Scan for the cell matching the given text and deliver its [x, y] coordinate at center. 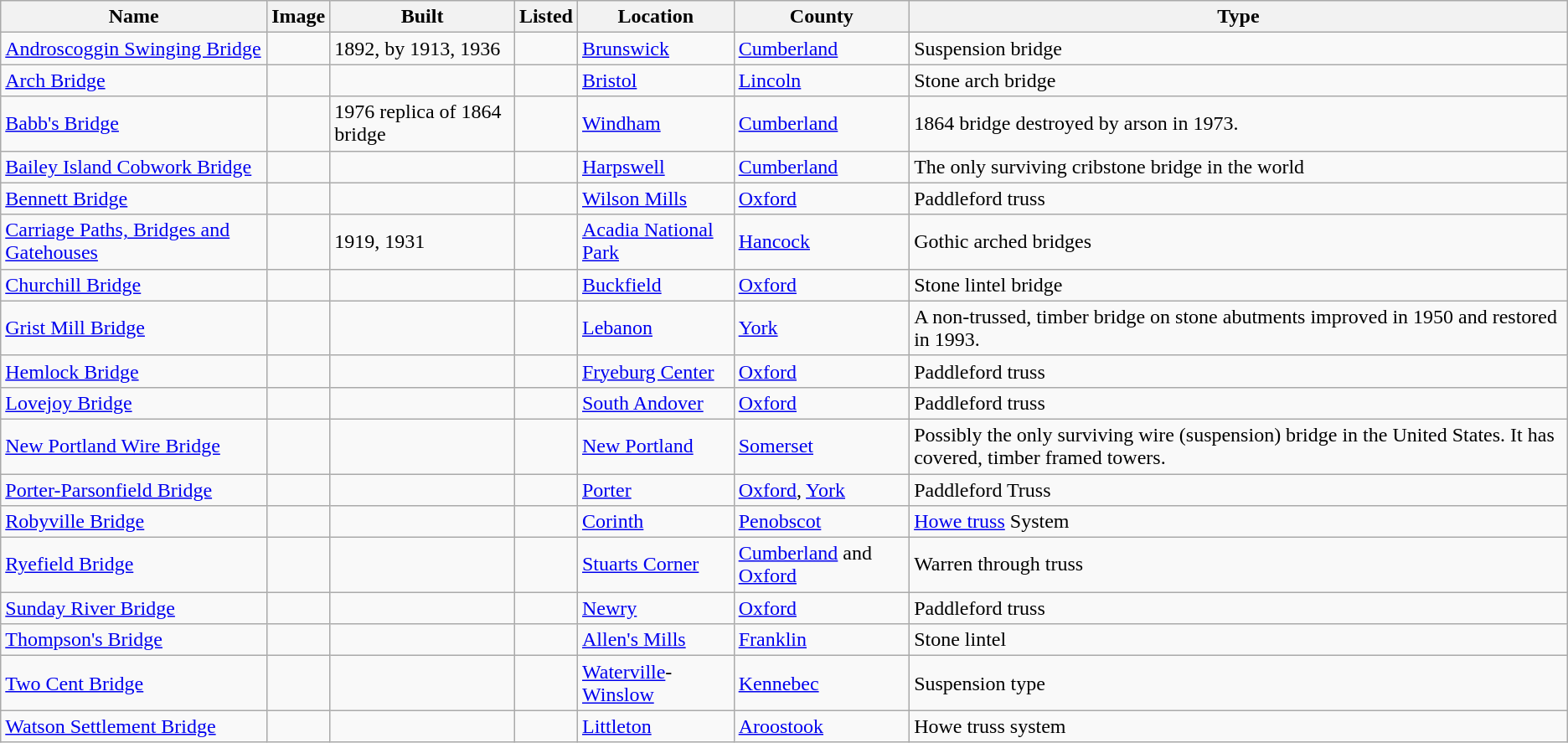
County [821, 17]
Warren through truss [1239, 565]
Corinth [655, 522]
Kennebec [821, 684]
Franklin [821, 640]
Paddleford Truss [1239, 490]
Possibly the only surviving wire (suspension) bridge in the United States. It has covered, timber framed towers. [1239, 446]
Porter [655, 490]
1864 bridge destroyed by arson in 1973. [1239, 124]
Stone arch bridge [1239, 80]
Lincoln [821, 80]
Wilson Mills [655, 199]
Ryefield Bridge [134, 565]
The only surviving cribstone bridge in the world [1239, 167]
Bennett Bridge [134, 199]
Two Cent Bridge [134, 684]
Oxford, York [821, 490]
New Portland [655, 446]
Name [134, 17]
Stuarts Corner [655, 565]
Waterville-Winslow [655, 684]
Listed [546, 17]
Howe truss system [1239, 726]
Somerset [821, 446]
Androscoggin Swinging Bridge [134, 49]
Carriage Paths, Bridges and Gatehouses [134, 241]
Type [1239, 17]
1919, 1931 [422, 241]
Lovejoy Bridge [134, 403]
Suspension bridge [1239, 49]
Howe truss System [1239, 522]
Lebanon [655, 328]
Penobscot [821, 522]
Windham [655, 124]
Sunday River Bridge [134, 608]
Aroostook [821, 726]
Porter-Parsonfield Bridge [134, 490]
Stone lintel bridge [1239, 285]
Grist Mill Bridge [134, 328]
Harpswell [655, 167]
Bristol [655, 80]
A non-trussed, timber bridge on stone abutments improved in 1950 and restored in 1993. [1239, 328]
1976 replica of 1864 bridge [422, 124]
Watson Settlement Bridge [134, 726]
Cumberland and Oxford [821, 565]
Buckfield [655, 285]
Babb's Bridge [134, 124]
Bailey Island Cobwork Bridge [134, 167]
South Andover [655, 403]
Allen's Mills [655, 640]
Gothic arched bridges [1239, 241]
1892, by 1913, 1936 [422, 49]
Hemlock Bridge [134, 371]
Fryeburg Center [655, 371]
Image [298, 17]
Littleton [655, 726]
Stone lintel [1239, 640]
Robyville Bridge [134, 522]
New Portland Wire Bridge [134, 446]
Churchill Bridge [134, 285]
Suspension type [1239, 684]
Acadia National Park [655, 241]
Thompson's Bridge [134, 640]
Newry [655, 608]
York [821, 328]
Hancock [821, 241]
Arch Bridge [134, 80]
Built [422, 17]
Location [655, 17]
Brunswick [655, 49]
